Determine the [X, Y] coordinate at the center of the cell enclosing the given text.  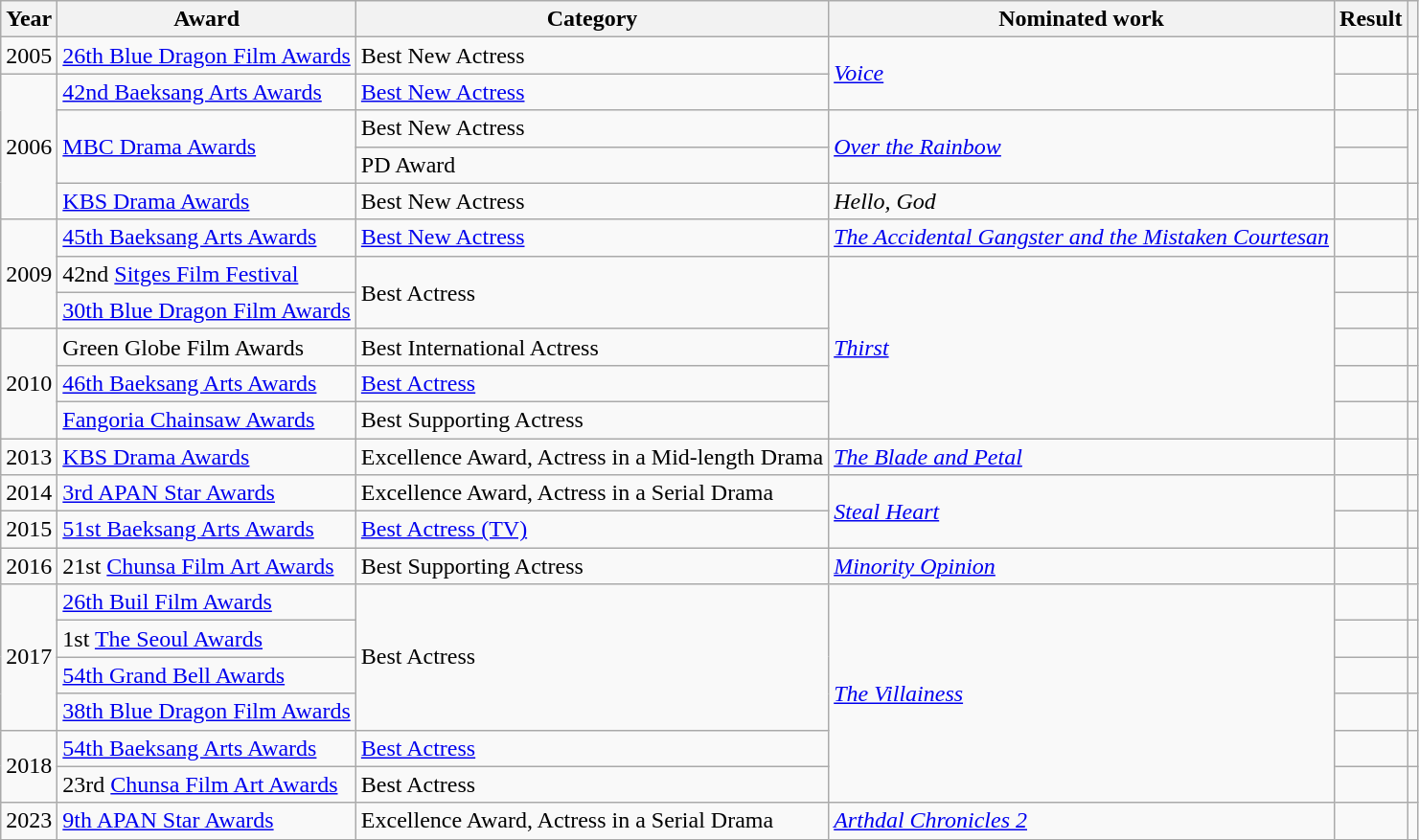
1st The Seoul Awards [207, 639]
Fangoria Chainsaw Awards [207, 420]
PD Award [592, 165]
46th Baeksang Arts Awards [207, 383]
Best International Actress [592, 347]
The Villainess [1082, 693]
3rd APAN Star Awards [207, 493]
21st Chunsa Film Art Awards [207, 566]
Best Actress (TV) [592, 530]
2023 [29, 821]
2005 [29, 56]
45th Baeksang Arts Awards [207, 238]
54th Baeksang Arts Awards [207, 748]
Green Globe Film Awards [207, 347]
MBC Drama Awards [207, 147]
2014 [29, 493]
Hello, God [1082, 201]
23rd Chunsa Film Art Awards [207, 784]
2010 [29, 383]
Nominated work [1082, 19]
Excellence Award, Actress in a Mid-length Drama [592, 457]
Year [29, 19]
2015 [29, 530]
The Accidental Gangster and the Mistaken Courtesan [1082, 238]
Result [1371, 19]
Category [592, 19]
2016 [29, 566]
2013 [29, 457]
26th Blue Dragon Film Awards [207, 56]
Steal Heart [1082, 511]
Award [207, 19]
2006 [29, 147]
26th Buil Film Awards [207, 602]
51st Baeksang Arts Awards [207, 530]
42nd Baeksang Arts Awards [207, 92]
54th Grand Bell Awards [207, 675]
9th APAN Star Awards [207, 821]
Minority Opinion [1082, 566]
2018 [29, 766]
Voice [1082, 74]
38th Blue Dragon Film Awards [207, 712]
Over the Rainbow [1082, 147]
Thirst [1082, 347]
30th Blue Dragon Film Awards [207, 310]
42nd Sitges Film Festival [207, 274]
2009 [29, 274]
2017 [29, 657]
Arthdal Chronicles 2 [1082, 821]
The Blade and Petal [1082, 457]
